Provide the [x, y] coordinate of the cell's center where the given text is located.  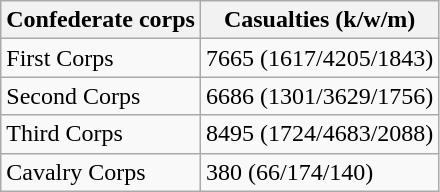
Confederate corps [101, 20]
Casualties (k/w/m) [319, 20]
7665 (1617/4205/1843) [319, 58]
Second Corps [101, 96]
8495 (1724/4683/2088) [319, 134]
First Corps [101, 58]
380 (66/174/140) [319, 172]
Cavalry Corps [101, 172]
Third Corps [101, 134]
6686 (1301/3629/1756) [319, 96]
